Provide the [X, Y] coordinate of the cell's center where the given text is located.  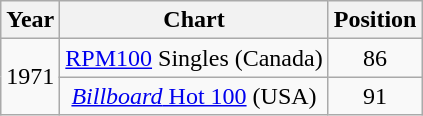
91 [375, 96]
Position [375, 20]
RPM100 Singles (Canada) [194, 58]
86 [375, 58]
1971 [30, 77]
Billboard Hot 100 (USA) [194, 96]
Year [30, 20]
Chart [194, 20]
